Return (X, Y) of the center of cell containing provided text 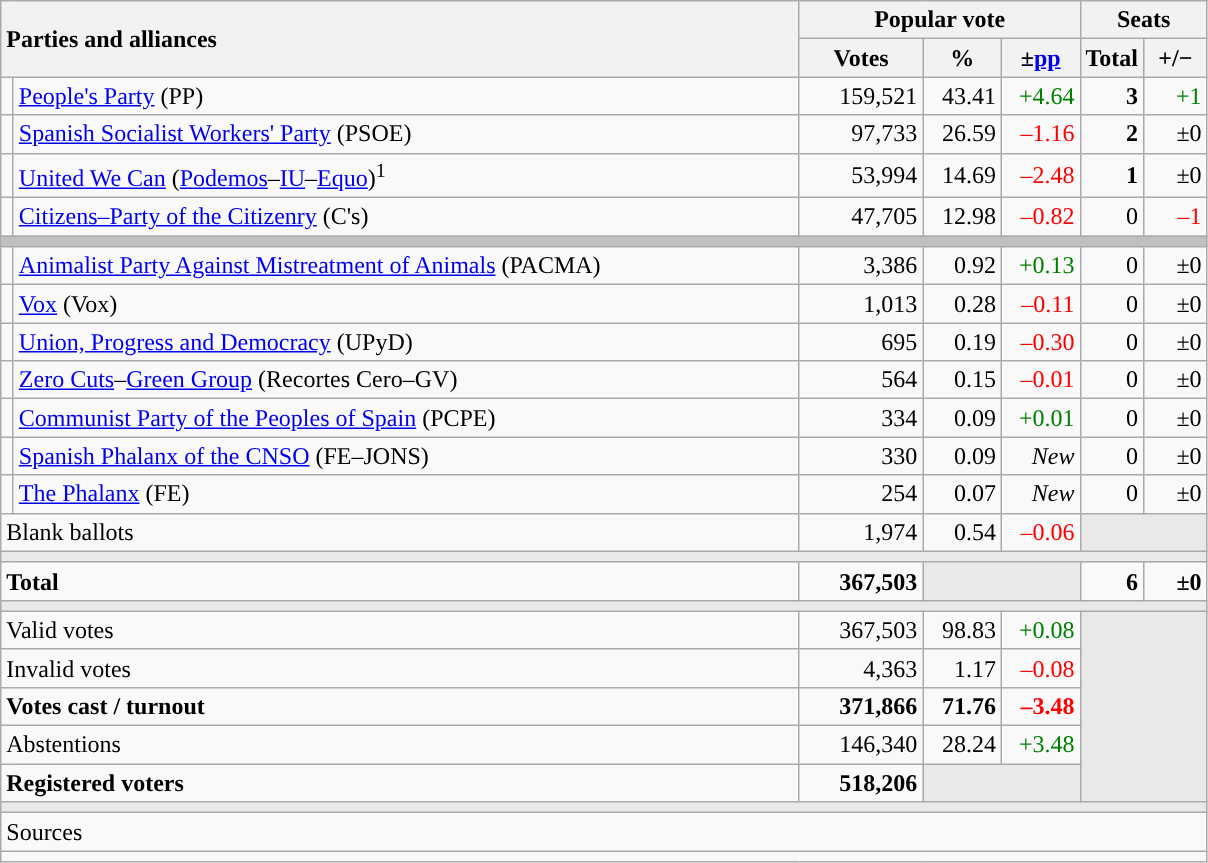
+4.64 (1040, 96)
Vox (Vox) (406, 304)
–0.06 (1040, 532)
Animalist Party Against Mistreatment of Animals (PACMA) (406, 266)
+/− (1176, 58)
Union, Progress and Democracy (UPyD) (406, 342)
0.28 (962, 304)
146,340 (861, 745)
–2.48 (1040, 176)
14.69 (962, 176)
0.54 (962, 532)
1.17 (962, 668)
People's Party (PP) (406, 96)
Blank ballots (400, 532)
±pp (1040, 58)
Communist Party of the Peoples of Spain (PCPE) (406, 418)
+0.08 (1040, 630)
47,705 (861, 217)
Popular vote (940, 20)
–1 (1176, 217)
Votes (861, 58)
–0.01 (1040, 380)
Abstentions (400, 745)
334 (861, 418)
26.59 (962, 134)
–1.16 (1040, 134)
Votes cast / turnout (400, 706)
United We Can (Podemos–IU–Equo)1 (406, 176)
+1 (1176, 96)
330 (861, 456)
97,733 (861, 134)
371,866 (861, 706)
695 (861, 342)
–3.48 (1040, 706)
Spanish Socialist Workers' Party (PSOE) (406, 134)
3,386 (861, 266)
Valid votes (400, 630)
0.19 (962, 342)
–0.11 (1040, 304)
1 (1112, 176)
0.92 (962, 266)
254 (861, 494)
43.41 (962, 96)
–0.82 (1040, 217)
6 (1112, 581)
518,206 (861, 783)
% (962, 58)
1,013 (861, 304)
+0.01 (1040, 418)
–0.08 (1040, 668)
+0.13 (1040, 266)
–0.30 (1040, 342)
12.98 (962, 217)
53,994 (861, 176)
3 (1112, 96)
4,363 (861, 668)
Registered voters (400, 783)
28.24 (962, 745)
Citizens–Party of the Citizenry (C's) (406, 217)
0.07 (962, 494)
159,521 (861, 96)
1,974 (861, 532)
Invalid votes (400, 668)
Parties and alliances (400, 39)
Zero Cuts–Green Group (Recortes Cero–GV) (406, 380)
The Phalanx (FE) (406, 494)
0.15 (962, 380)
Seats (1144, 20)
+3.48 (1040, 745)
Spanish Phalanx of the CNSO (FE–JONS) (406, 456)
Sources (604, 832)
71.76 (962, 706)
98.83 (962, 630)
564 (861, 380)
2 (1112, 134)
